Find where the given text appears and provide that cell's center as (X, Y) coordinate. 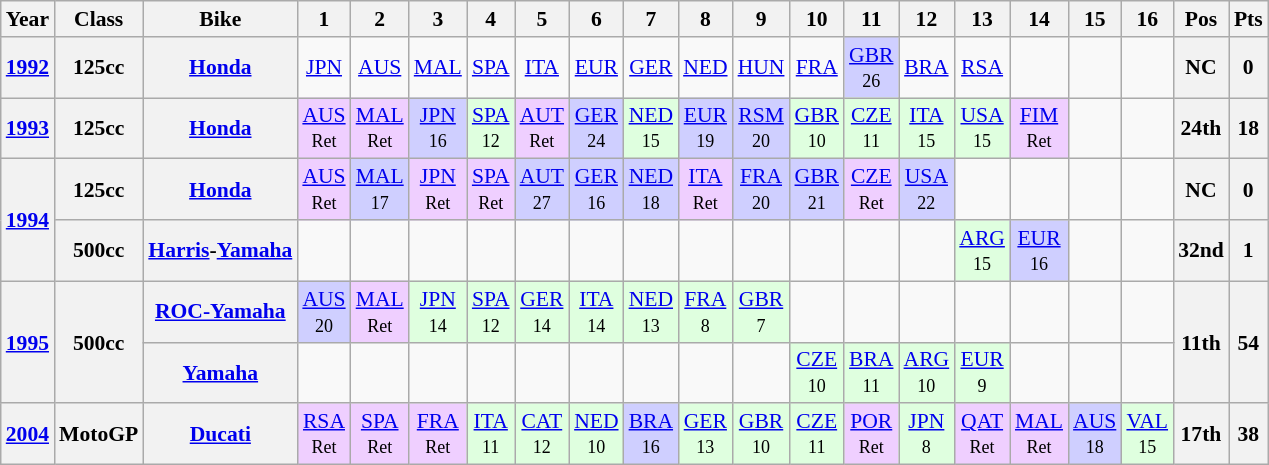
Year (28, 19)
AUTRet (542, 128)
JPN8 (927, 434)
AUS (380, 68)
EUR16 (1039, 250)
ROC-Yamaha (220, 312)
SPA (491, 68)
AUS20 (324, 312)
JPN16 (438, 128)
AUT27 (542, 190)
GER16 (596, 190)
Class (98, 19)
38 (1248, 434)
NED13 (652, 312)
GER24 (596, 128)
GBR26 (872, 68)
24th (1201, 128)
1994 (28, 220)
FRA20 (762, 190)
16 (1147, 19)
11 (872, 19)
AUS18 (1094, 434)
6 (596, 19)
GER13 (705, 434)
2 (380, 19)
7 (652, 19)
4 (491, 19)
BRA (927, 68)
12 (927, 19)
13 (982, 19)
MotoGP (98, 434)
FRARet (438, 434)
NED (705, 68)
GER14 (542, 312)
ITARet (705, 190)
BRA11 (872, 372)
USA15 (982, 128)
ARG10 (927, 372)
Harris-Yamaha (220, 250)
CAT12 (542, 434)
14 (1039, 19)
PORRet (872, 434)
NED18 (652, 190)
JPN14 (438, 312)
1992 (28, 68)
CZE10 (816, 372)
EUR9 (982, 372)
Pts (1248, 19)
QATRet (982, 434)
BRA16 (652, 434)
CZERet (872, 190)
FRA (816, 68)
Pos (1201, 19)
MAL17 (380, 190)
FRA8 (705, 312)
5 (542, 19)
15 (1094, 19)
NED10 (596, 434)
10 (816, 19)
1993 (28, 128)
Yamaha (220, 372)
Ducati (220, 434)
GER (652, 68)
8 (705, 19)
54 (1248, 342)
ITA (542, 68)
11th (1201, 342)
JPNRet (438, 190)
JPN (324, 68)
2004 (28, 434)
RSA (982, 68)
GBR21 (816, 190)
Bike (220, 19)
NED15 (652, 128)
32nd (1201, 250)
RSM20 (762, 128)
RSARet (324, 434)
USA22 (927, 190)
ITA14 (596, 312)
VAL15 (1147, 434)
HUN (762, 68)
FIMRet (1039, 128)
ITA15 (927, 128)
17th (1201, 434)
GBR7 (762, 312)
18 (1248, 128)
MAL (438, 68)
EUR19 (705, 128)
EUR (596, 68)
3 (438, 19)
ARG15 (982, 250)
1995 (28, 342)
ITA11 (491, 434)
9 (762, 19)
